Extract the [x, y] coordinate from the center of the cell holding the provided text.  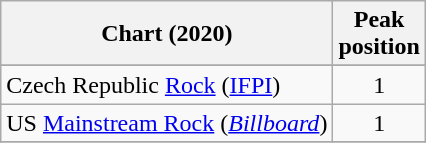
Peakposition [379, 34]
US Mainstream Rock (Billboard) [167, 123]
Chart (2020) [167, 34]
Czech Republic Rock (IFPI) [167, 85]
